Determine the [X, Y] coordinate at the center of the cell enclosing the given text.  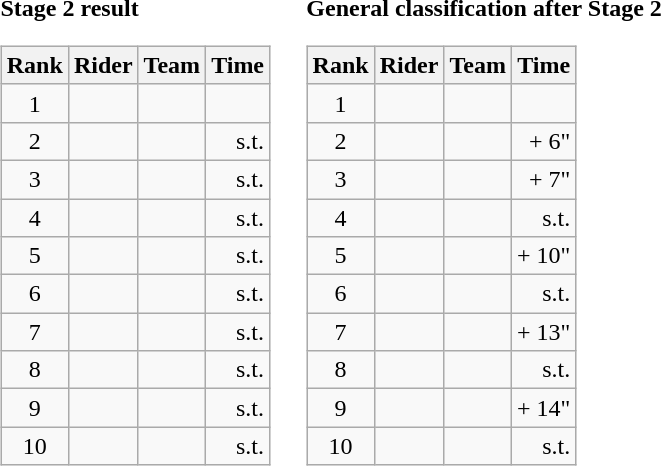
+ 14" [543, 408]
+ 7" [543, 179]
+ 6" [543, 141]
+ 13" [543, 332]
+ 10" [543, 256]
